Pinpoint the cell where the given text exists, returning its [X, Y] midpoint coordinate. 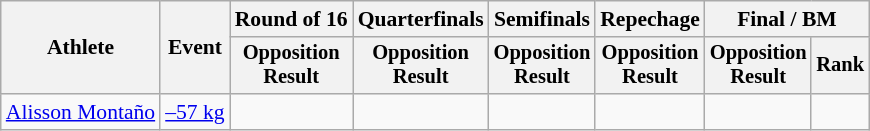
Semifinals [542, 19]
Rank [840, 66]
Final / BM [787, 19]
Quarterfinals [421, 19]
Repechage [650, 19]
Event [194, 48]
Alisson Montaño [80, 112]
Athlete [80, 48]
–57 kg [194, 112]
Round of 16 [292, 19]
